Determine the [X, Y] coordinate at the center of the cell enclosing the given text.  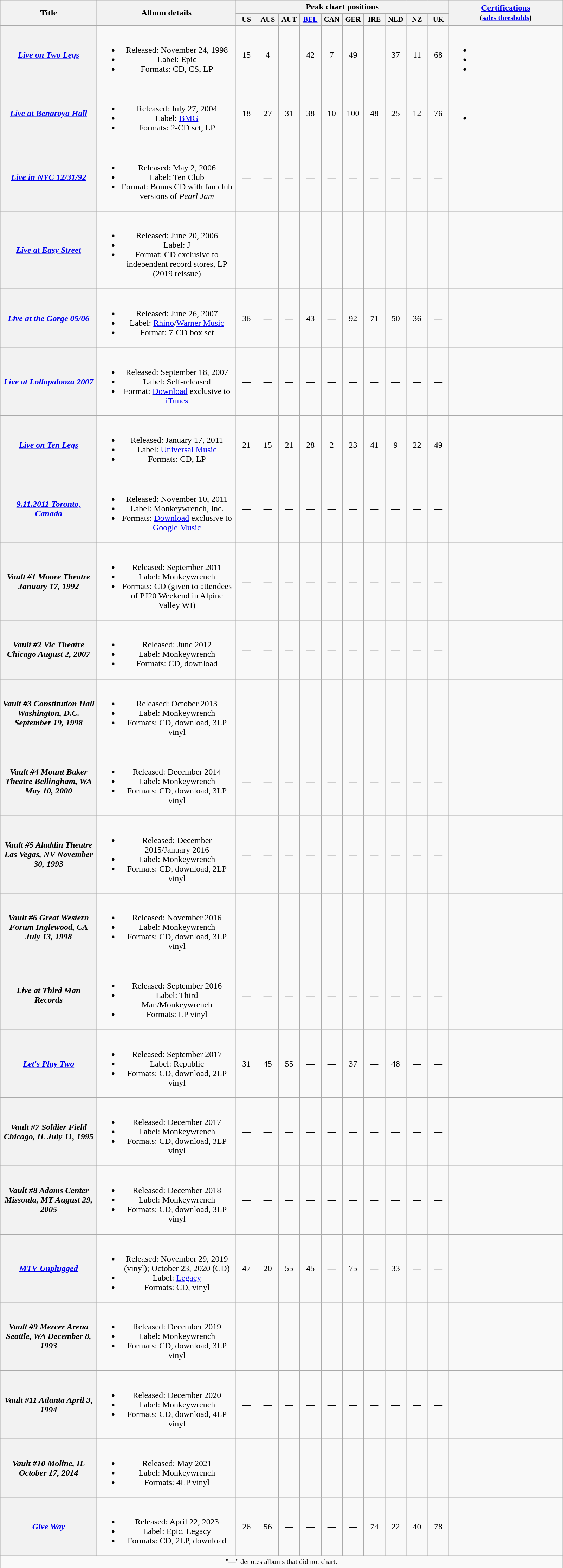
Released: May 2021Label: MonkeywrenchFormats: 4LP vinyl [167, 1468]
9 [396, 445]
Live on Ten Legs [48, 445]
7 [332, 55]
NLD [396, 20]
Released: December 2020Label: MonkeywrenchFormats: CD, download, 4LP vinyl [167, 1405]
Vault #5 Aladdin Theatre Las Vegas, NV November 30, 1993 [48, 854]
US [247, 20]
74 [375, 1527]
75 [353, 1268]
AUS [268, 20]
GER [353, 20]
UK [439, 20]
Released: June 26, 2007Label: Rhino/Warner MusicFormat: 7-CD box set [167, 318]
Released: September 2016Label: Third Man/MonkeywrenchFormats: LP vinyl [167, 995]
42 [311, 55]
41 [375, 445]
Released: June 2012Label: MonkeywrenchFormats: CD, download [167, 649]
Live in NYC 12/31/92 [48, 177]
Let's Play Two [48, 1063]
Vault #2 Vic Theatre Chicago August 2, 2007 [48, 649]
Live at the Gorge 05/06 [48, 318]
Live on Two Legs [48, 55]
Released: November 24, 1998Label: EpicFormats: CD, CS, LP [167, 55]
Live at Third Man Records [48, 995]
Released: September 18, 2007Label: Self-releasedFormat: Download exclusive to iTunes [167, 382]
26 [247, 1527]
Certifications(sales thresholds) [505, 13]
NZ [417, 20]
Live at Benaroya Hall [48, 114]
27 [268, 114]
50 [396, 318]
Released: January 17, 2011Label: Universal MusicFormats: CD, LP [167, 445]
38 [311, 114]
Released: December 2014Label: MonkeywrenchFormats: CD, download, 3LP vinyl [167, 781]
Released: November 29, 2019 (vinyl); October 23, 2020 (CD)Label: LegacyFormats: CD, vinyl [167, 1268]
40 [417, 1527]
Vault #1 Moore Theatre January 17, 1992 [48, 581]
71 [375, 318]
Released: September 2017Label: RepublicFormats: CD, download, 2LP vinyl [167, 1063]
Released: December 2018Label: MonkeywrenchFormats: CD, download, 3LP vinyl [167, 1200]
2 [332, 445]
25 [396, 114]
Album details [167, 13]
Released: September 2011Label: MonkeywrenchFormats: CD (given to attendees of PJ20 Weekend in Alpine Valley WI) [167, 581]
10 [332, 114]
11 [417, 55]
Vault #9 Mercer Arena Seattle, WA December 8, 1993 [48, 1336]
Live at Easy Street [48, 250]
Live at Lollapalooza 2007 [48, 382]
56 [268, 1527]
20 [268, 1268]
12 [417, 114]
4 [268, 55]
Released: July 27, 2004Label: BMGFormats: 2-CD set, LP [167, 114]
AUT [289, 20]
78 [439, 1527]
Released: May 2, 2006Label: Ten ClubFormat: Bonus CD with fan club versions of Pearl Jam [167, 177]
CAN [332, 20]
76 [439, 114]
Give Way [48, 1527]
MTV Unplugged [48, 1268]
Title [48, 13]
IRE [375, 20]
Vault #7 Soldier Field Chicago, IL July 11, 1995 [48, 1132]
18 [247, 114]
9.11.2011 Toronto, Canada [48, 508]
Vault #3 Constitution Hall Washington, D.C. September 19, 1998 [48, 713]
Vault #10 Moline, IL October 17, 2014 [48, 1468]
Released: December 2017Label: MonkeywrenchFormats: CD, download, 3LP vinyl [167, 1132]
43 [311, 318]
BEL [311, 20]
Vault #11 Atlanta April 3, 1994 [48, 1405]
47 [247, 1268]
Released: June 20, 2006Label: JFormat: CD exclusive to independent record stores, LP (2019 reissue) [167, 250]
Released: December 2019Label: MonkeywrenchFormats: CD, download, 3LP vinyl [167, 1336]
Released: December 2015/January 2016Label: MonkeywrenchFormats: CD, download, 2LP vinyl [167, 854]
Released: November 10, 2011Label: Monkeywrench, Inc.Formats: Download exclusive to Google Music [167, 508]
92 [353, 318]
"—" denotes albums that did not chart. [281, 1562]
Vault #8 Adams Center Missoula, MT August 29, 2005 [48, 1200]
Released: October 2013Label: MonkeywrenchFormats: CD, download, 3LP vinyl [167, 713]
Vault #4 Mount Baker Theatre Bellingham, WA May 10, 2000 [48, 781]
100 [353, 114]
33 [396, 1268]
28 [311, 445]
68 [439, 55]
Released: April 22, 2023Label: Epic, LegacyFormats: CD, 2LP, download [167, 1527]
Released: November 2016Label: MonkeywrenchFormats: CD, download, 3LP vinyl [167, 927]
Peak chart positions [342, 7]
23 [353, 445]
Vault #6 Great Western Forum Inglewood, CA July 13, 1998 [48, 927]
